From the cell containing the given text, extract its center point as (x, y) coordinate. 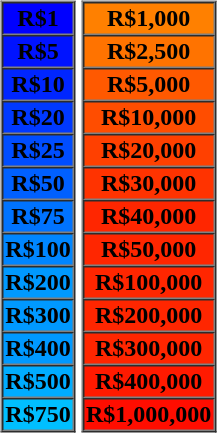
R$10,000 (148, 118)
R$5,000 (148, 84)
R$25 (38, 150)
R$20,000 (148, 150)
R$100,000 (148, 282)
R$40,000 (148, 216)
R$400,000 (148, 382)
R$500 (38, 382)
R$75 (38, 216)
R$30,000 (148, 184)
R$1,000,000 (148, 414)
R$1,000 (148, 18)
R$300 (38, 316)
R$10 (38, 84)
R$300,000 (148, 348)
R$1 (38, 18)
R$750 (38, 414)
R$200,000 (148, 316)
R$5 (38, 52)
R$50 (38, 184)
R$400 (38, 348)
R$50,000 (148, 250)
R$100 (38, 250)
R$2,500 (148, 52)
R$200 (38, 282)
R$20 (38, 118)
